Locate the cell with the specified text and output its (x, y) center coordinate. 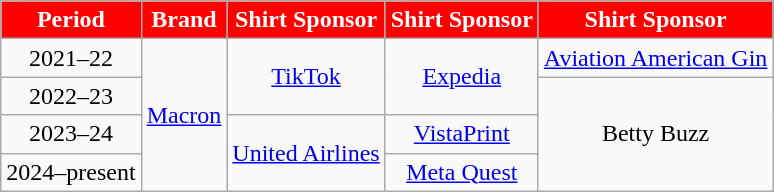
Period (71, 20)
2023–24 (71, 134)
Brand (184, 20)
Expedia (462, 77)
Macron (184, 115)
Betty Buzz (656, 134)
2022–23 (71, 96)
VistaPrint (462, 134)
2021–22 (71, 58)
United Airlines (306, 153)
Aviation American Gin (656, 58)
2024–present (71, 172)
TikTok (306, 77)
Meta Quest (462, 172)
